Find where the given text appears and provide that cell's center as [x, y] coordinate. 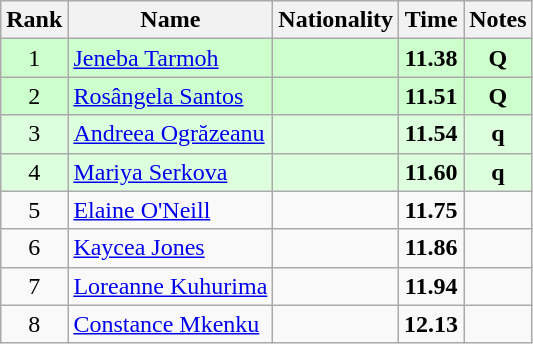
3 [34, 134]
12.13 [432, 324]
11.38 [432, 58]
11.51 [432, 96]
Andreea Ogrăzeanu [170, 134]
11.86 [432, 248]
11.60 [432, 172]
Name [170, 20]
Nationality [336, 20]
6 [34, 248]
Time [432, 20]
Constance Mkenku [170, 324]
Loreanne Kuhurima [170, 286]
Rank [34, 20]
7 [34, 286]
Jeneba Tarmoh [170, 58]
Elaine O'Neill [170, 210]
11.75 [432, 210]
Notes [498, 20]
8 [34, 324]
1 [34, 58]
4 [34, 172]
11.54 [432, 134]
Rosângela Santos [170, 96]
11.94 [432, 286]
5 [34, 210]
2 [34, 96]
Kaycea Jones [170, 248]
Mariya Serkova [170, 172]
